Provide the [x, y] coordinate of the cell's center where the given text is located.  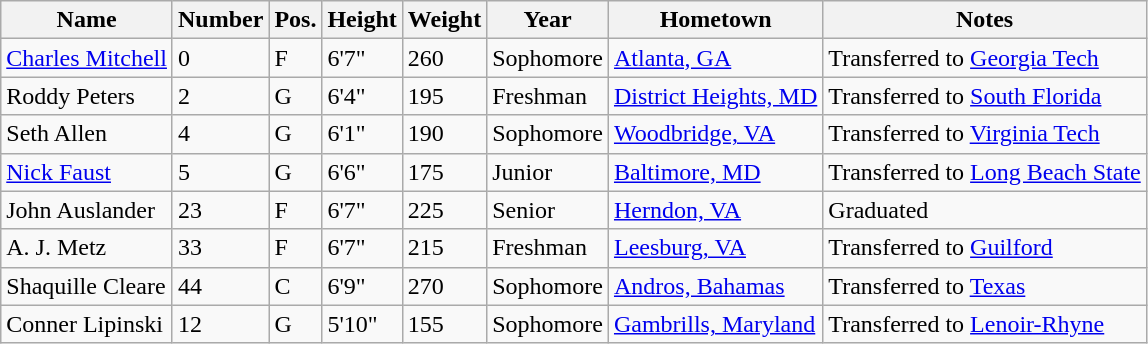
260 [444, 58]
195 [444, 96]
Transferred to Long Beach State [984, 172]
Transferred to South Florida [984, 96]
Name [87, 20]
190 [444, 134]
Hometown [715, 20]
175 [444, 172]
Graduated [984, 210]
12 [220, 324]
Leesburg, VA [715, 248]
Charles Mitchell [87, 58]
6'1" [362, 134]
225 [444, 210]
Gambrills, Maryland [715, 324]
Nick Faust [87, 172]
C [296, 286]
Transferred to Texas [984, 286]
0 [220, 58]
44 [220, 286]
215 [444, 248]
6'9" [362, 286]
Conner Lipinski [87, 324]
2 [220, 96]
Year [548, 20]
Weight [444, 20]
Atlanta, GA [715, 58]
6'4" [362, 96]
Shaquille Cleare [87, 286]
6'6" [362, 172]
Senior [548, 210]
Herndon, VA [715, 210]
33 [220, 248]
4 [220, 134]
Roddy Peters [87, 96]
Height [362, 20]
Baltimore, MD [715, 172]
Transferred to Lenoir-Rhyne [984, 324]
Transferred to Virginia Tech [984, 134]
5'10" [362, 324]
Number [220, 20]
Woodbridge, VA [715, 134]
Andros, Bahamas [715, 286]
Junior [548, 172]
Transferred to Guilford [984, 248]
District Heights, MD [715, 96]
23 [220, 210]
155 [444, 324]
Transferred to Georgia Tech [984, 58]
Pos. [296, 20]
5 [220, 172]
Seth Allen [87, 134]
A. J. Metz [87, 248]
John Auslander [87, 210]
270 [444, 286]
Notes [984, 20]
